Locate the cell with the specified text and output its [x, y] center coordinate. 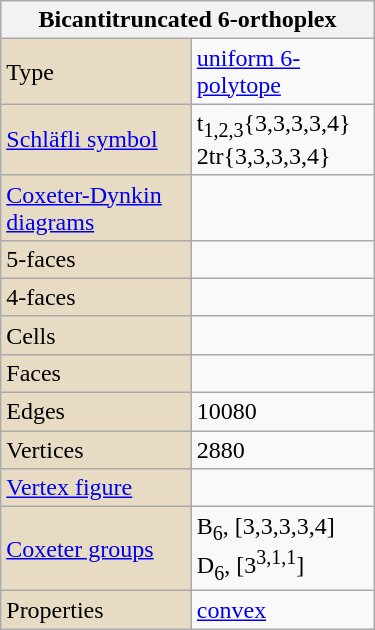
Bicantitruncated 6-orthoplex [188, 20]
Vertex figure [96, 488]
2880 [282, 450]
Edges [96, 412]
Coxeter groups [96, 549]
4-faces [96, 297]
Coxeter-Dynkin diagrams [96, 208]
Schläfli symbol [96, 140]
5-faces [96, 259]
uniform 6-polytope [282, 72]
t1,2,3{3,3,3,3,4}2tr{3,3,3,3,4} [282, 140]
convex [282, 610]
Cells [96, 335]
Properties [96, 610]
B6, [3,3,3,3,4]D6, [33,1,1] [282, 549]
Faces [96, 373]
Type [96, 72]
10080 [282, 412]
Vertices [96, 450]
